Detect which cell encompasses the target text, then output its (x, y) center coordinate. 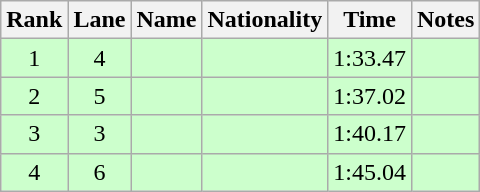
Time (370, 20)
1:45.04 (370, 172)
1:40.17 (370, 134)
Lane (100, 20)
Notes (445, 20)
5 (100, 96)
2 (34, 96)
Nationality (265, 20)
1 (34, 58)
Name (166, 20)
1:37.02 (370, 96)
1:33.47 (370, 58)
6 (100, 172)
Rank (34, 20)
